Return the (X, Y) coordinate for the center point of the cell that contains the specified text.  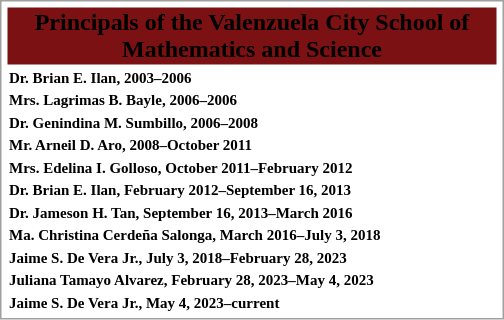
Mrs. Edelina I. Golloso, October 2011–February 2012 (252, 168)
Dr. Genindina M. Sumbillo, 2006–2008 (252, 122)
Mr. Arneil D. Aro, 2008–October 2011 (252, 145)
Dr. Brian E. Ilan, February 2012–September 16, 2013 (252, 190)
Mrs. Lagrimas B. Bayle, 2006–2006 (252, 100)
Ma. Christina Cerdeña Salonga, March 2016–July 3, 2018 (252, 235)
Juliana Tamayo Alvarez, February 28, 2023–May 4, 2023 (252, 280)
Jaime S. De Vera Jr., May 4, 2023–current (252, 302)
Dr. Brian E. Ilan, 2003–2006 (252, 78)
Principals of the Valenzuela City School of Mathematics and Science (252, 36)
Dr. Jameson H. Tan, September 16, 2013–March 2016 (252, 212)
Jaime S. De Vera Jr., July 3, 2018–February 28, 2023 (252, 258)
